Locate the cell with the specified text and output its (X, Y) center coordinate. 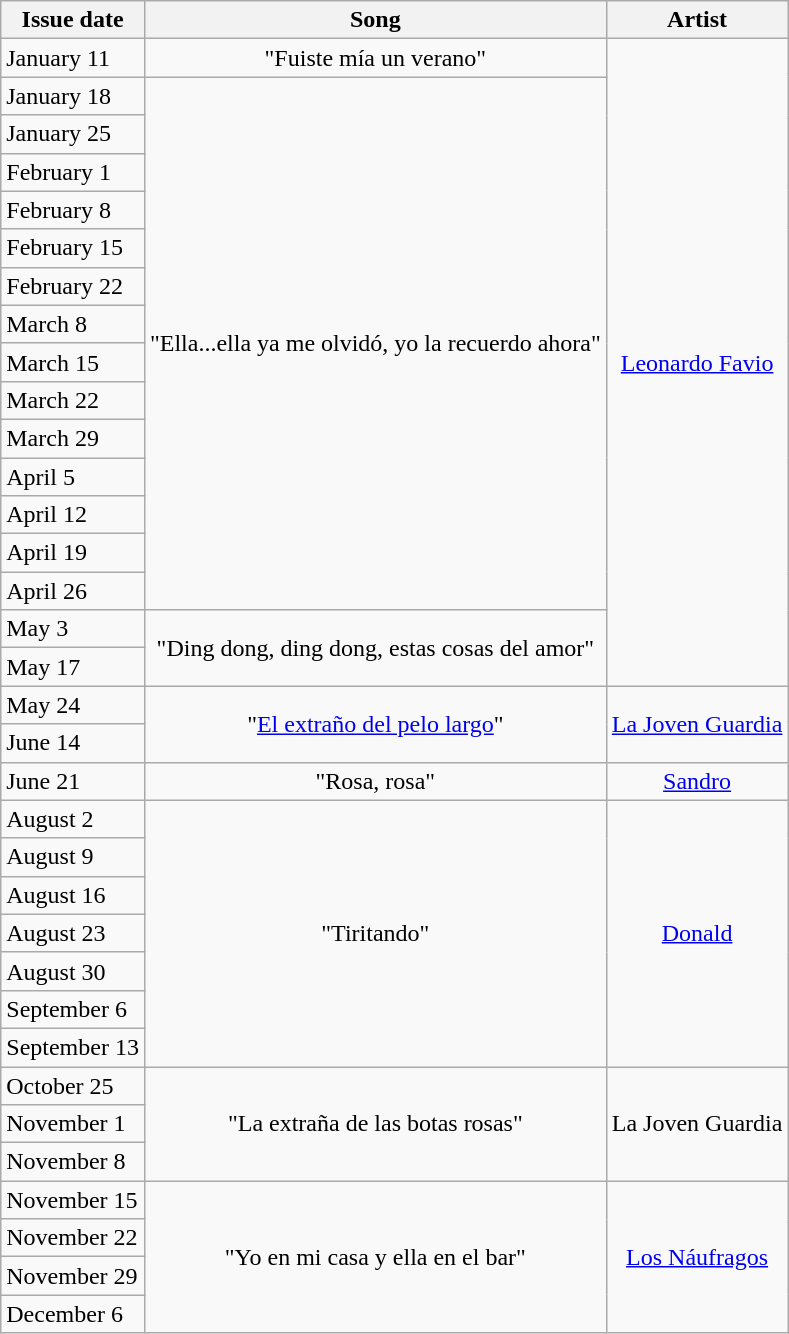
August 9 (73, 857)
March 29 (73, 438)
May 3 (73, 629)
"Tiritando" (375, 933)
Leonardo Favio (697, 362)
"Ella...ella ya me olvidó, yo la recuerdo ahora" (375, 344)
Sandro (697, 781)
Song (375, 20)
April 19 (73, 553)
March 22 (73, 400)
"Fuiste mía un verano" (375, 58)
May 24 (73, 705)
December 6 (73, 1314)
August 2 (73, 819)
Los Náufragos (697, 1257)
November 15 (73, 1200)
Artist (697, 20)
March 8 (73, 324)
February 22 (73, 286)
August 30 (73, 971)
November 1 (73, 1124)
November 8 (73, 1162)
September 13 (73, 1047)
January 25 (73, 134)
February 8 (73, 210)
June 14 (73, 743)
April 26 (73, 591)
October 25 (73, 1085)
November 22 (73, 1238)
"Yo en mi casa y ella en el bar" (375, 1257)
Donald (697, 933)
May 17 (73, 667)
August 23 (73, 933)
March 15 (73, 362)
"Rosa, rosa" (375, 781)
September 6 (73, 1009)
April 5 (73, 477)
Issue date (73, 20)
"Ding dong, ding dong, estas cosas del amor" (375, 648)
"El extraño del pelo largo" (375, 724)
April 12 (73, 515)
"La extraña de las botas rosas" (375, 1123)
June 21 (73, 781)
February 1 (73, 172)
January 11 (73, 58)
November 29 (73, 1276)
August 16 (73, 895)
January 18 (73, 96)
February 15 (73, 248)
